Detect which cell encompasses the target text, then output its [X, Y] center coordinate. 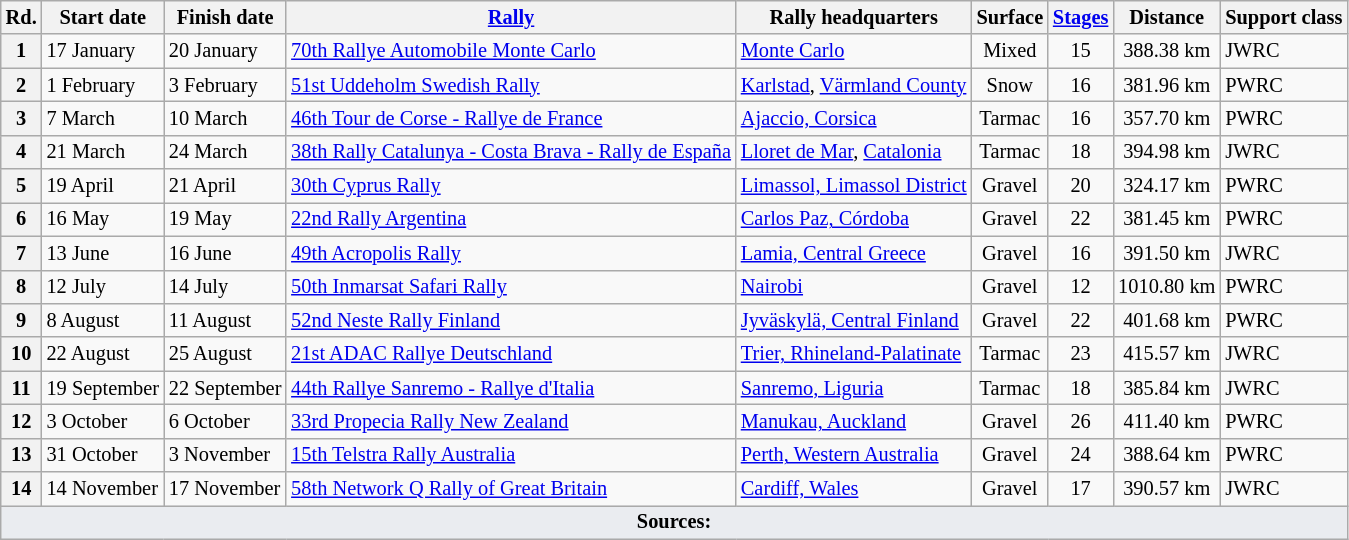
38th Rally Catalunya - Costa Brava - Rally de España [511, 152]
16 May [103, 219]
385.84 km [1166, 388]
3 [22, 118]
14 [22, 489]
Stages [1080, 17]
394.98 km [1166, 152]
17 [1080, 489]
390.57 km [1166, 489]
Ajaccio, Corsica [854, 118]
Surface [1010, 17]
25 August [225, 354]
50th Inmarsat Safari Rally [511, 287]
3 February [225, 85]
33rd Propecia Rally New Zealand [511, 421]
49th Acropolis Rally [511, 253]
391.50 km [1166, 253]
401.68 km [1166, 320]
Snow [1010, 85]
30th Cyprus Rally [511, 186]
22 September [225, 388]
10 March [225, 118]
388.64 km [1166, 455]
381.96 km [1166, 85]
24 March [225, 152]
7 March [103, 118]
Manukau, Auckland [854, 421]
Distance [1166, 17]
Lamia, Central Greece [854, 253]
22 August [103, 354]
14 July [225, 287]
26 [1080, 421]
Limassol, Limassol District [854, 186]
Mixed [1010, 51]
19 September [103, 388]
Cardiff, Wales [854, 489]
324.17 km [1166, 186]
Nairobi [854, 287]
Sources: [674, 522]
13 [22, 455]
46th Tour de Corse - Rallye de France [511, 118]
21 April [225, 186]
3 November [225, 455]
Support class [1284, 17]
19 May [225, 219]
Jyväskylä, Central Finland [854, 320]
52nd Neste Rally Finland [511, 320]
10 [22, 354]
357.70 km [1166, 118]
11 August [225, 320]
58th Network Q Rally of Great Britain [511, 489]
13 June [103, 253]
6 [22, 219]
Start date [103, 17]
44th Rallye Sanremo - Rallye d'Italia [511, 388]
17 November [225, 489]
3 October [103, 421]
21st ADAC Rallye Deutschland [511, 354]
1010.80 km [1166, 287]
22nd Rally Argentina [511, 219]
14 November [103, 489]
51st Uddeholm Swedish Rally [511, 85]
9 [22, 320]
12 July [103, 287]
8 [22, 287]
8 August [103, 320]
70th Rallye Automobile Monte Carlo [511, 51]
Rally headquarters [854, 17]
15th Telstra Rally Australia [511, 455]
Finish date [225, 17]
2 [22, 85]
11 [22, 388]
Rally [511, 17]
5 [22, 186]
Sanremo, Liguria [854, 388]
1 February [103, 85]
381.45 km [1166, 219]
15 [1080, 51]
16 June [225, 253]
1 [22, 51]
19 April [103, 186]
411.40 km [1166, 421]
24 [1080, 455]
Karlstad, Värmland County [854, 85]
31 October [103, 455]
Carlos Paz, Córdoba [854, 219]
Rd. [22, 17]
Monte Carlo [854, 51]
415.57 km [1166, 354]
Lloret de Mar, Catalonia [854, 152]
388.38 km [1166, 51]
Perth, Western Australia [854, 455]
7 [22, 253]
6 October [225, 421]
Trier, Rhineland-Palatinate [854, 354]
20 January [225, 51]
23 [1080, 354]
20 [1080, 186]
4 [22, 152]
17 January [103, 51]
21 March [103, 152]
